Extract the [X, Y] coordinate from the center of the cell holding the provided text.  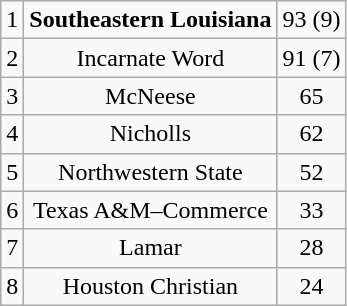
91 (7) [312, 58]
Texas A&M–Commerce [150, 210]
McNeese [150, 96]
3 [12, 96]
Houston Christian [150, 286]
5 [12, 172]
33 [312, 210]
Lamar [150, 248]
1 [12, 20]
Southeastern Louisiana [150, 20]
Incarnate Word [150, 58]
2 [12, 58]
52 [312, 172]
93 (9) [312, 20]
Nicholls [150, 134]
Northwestern State [150, 172]
65 [312, 96]
28 [312, 248]
62 [312, 134]
4 [12, 134]
6 [12, 210]
7 [12, 248]
24 [312, 286]
8 [12, 286]
